Determine the (X, Y) coordinate at the center of the cell enclosing the given text.  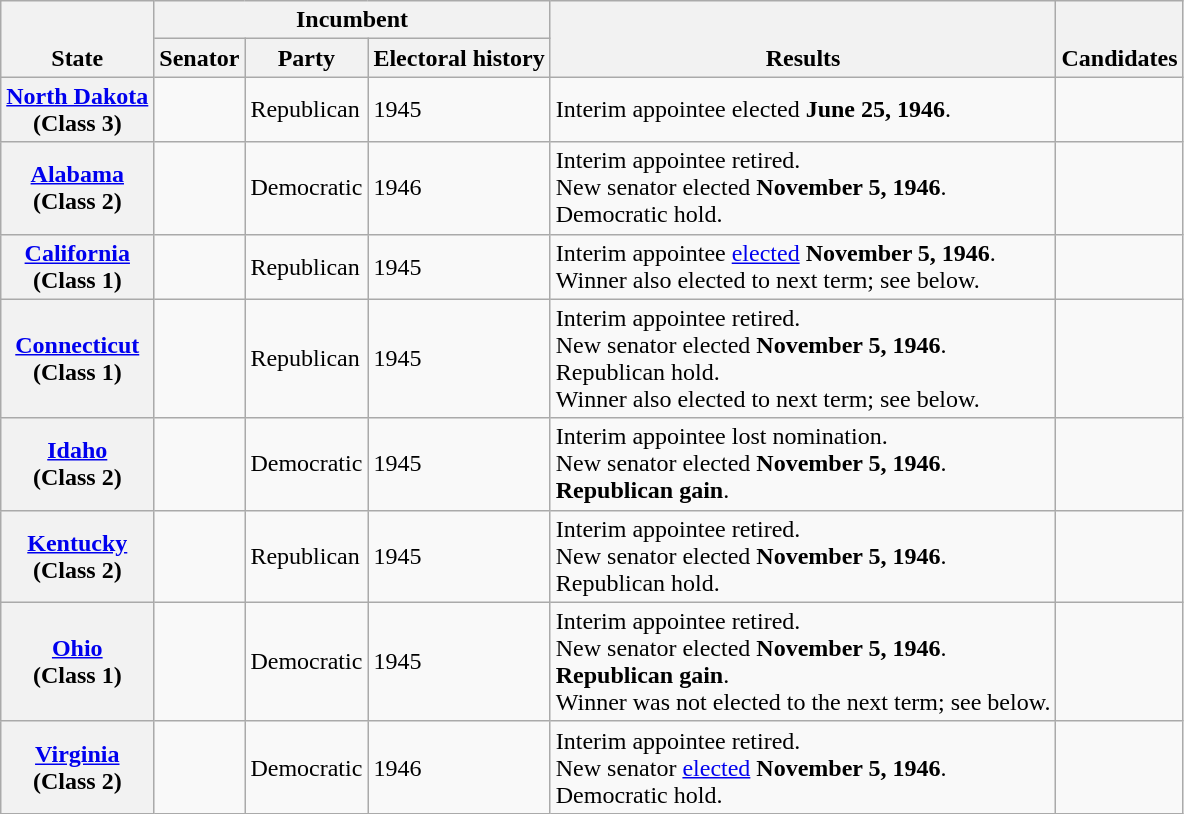
Party (306, 58)
Interim appointee retired.New senator elected November 5, 1946.Republican gain.Winner was not elected to the next term; see below. (803, 662)
North Dakota(Class 3) (78, 110)
California(Class 1) (78, 266)
Ohio(Class 1) (78, 662)
Interim appointee elected June 25, 1946. (803, 110)
Incumbent (352, 20)
Idaho(Class 2) (78, 464)
State (78, 39)
Candidates (1120, 39)
Electoral history (459, 58)
Virginia(Class 2) (78, 767)
Kentucky(Class 2) (78, 556)
Interim appointee retired.New senator elected November 5, 1946.Republican hold.Winner also elected to next term; see below. (803, 358)
Results (803, 39)
Interim appointee lost nomination.New senator elected November 5, 1946.Republican gain. (803, 464)
Interim appointee retired.New senator elected November 5, 1946.Republican hold. (803, 556)
Senator (200, 58)
Alabama(Class 2) (78, 188)
Connecticut(Class 1) (78, 358)
Interim appointee elected November 5, 1946.Winner also elected to next term; see below. (803, 266)
